Capture the cell that displays the provided text and extract its [X, Y] central coordinate. 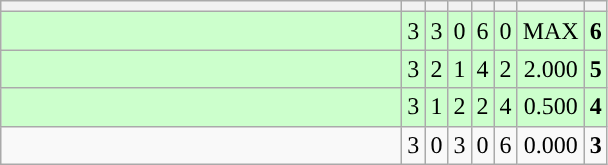
0.500 [550, 107]
5 [596, 69]
MAX [550, 31]
0.000 [550, 145]
2.000 [550, 69]
